Extract the (x, y) coordinate from the center of the cell holding the provided text.  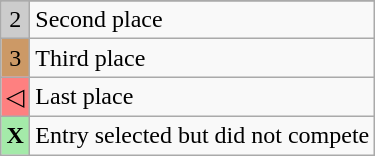
Second place (202, 20)
Last place (202, 97)
◁ (16, 97)
Third place (202, 58)
X (16, 135)
2 (16, 20)
Entry selected but did not compete (202, 135)
3 (16, 58)
